Locate the cell with the specified text and output its [X, Y] center coordinate. 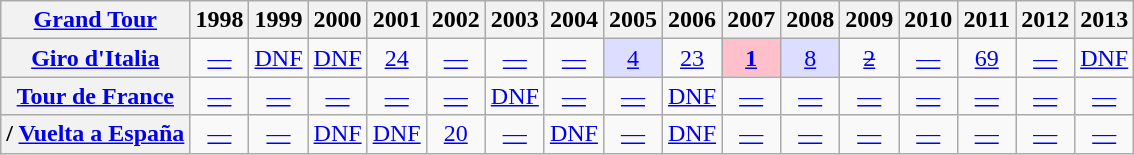
Grand Tour [96, 20]
2010 [928, 20]
Tour de France [96, 96]
2007 [752, 20]
2005 [632, 20]
23 [692, 58]
2009 [870, 20]
8 [810, 58]
1 [752, 58]
24 [396, 58]
1999 [278, 20]
2013 [1104, 20]
2012 [1046, 20]
20 [456, 134]
2001 [396, 20]
2003 [514, 20]
Giro d'Italia [96, 58]
2000 [338, 20]
2008 [810, 20]
2 [870, 58]
2011 [987, 20]
69 [987, 58]
2006 [692, 20]
1998 [220, 20]
/ Vuelta a España [96, 134]
4 [632, 58]
2002 [456, 20]
2004 [574, 20]
